Return (X, Y) of the center of cell containing provided text 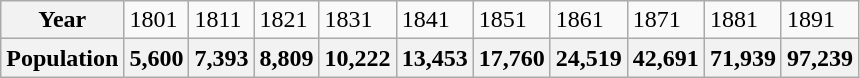
13,453 (434, 58)
10,222 (358, 58)
1801 (156, 20)
1821 (286, 20)
17,760 (512, 58)
97,239 (820, 58)
42,691 (666, 58)
71,939 (742, 58)
Year (62, 20)
24,519 (588, 58)
1831 (358, 20)
8,809 (286, 58)
5,600 (156, 58)
1841 (434, 20)
1811 (222, 20)
1871 (666, 20)
1881 (742, 20)
Population (62, 58)
1861 (588, 20)
1851 (512, 20)
7,393 (222, 58)
1891 (820, 20)
